Find where the given text appears and provide that cell's center as [x, y] coordinate. 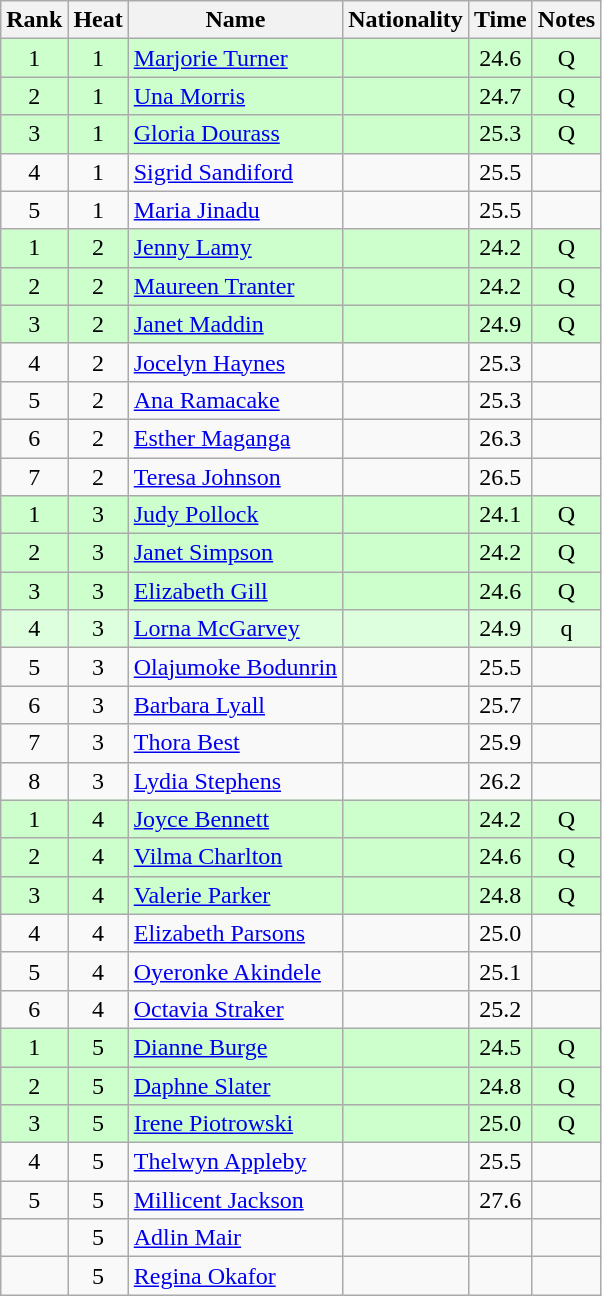
Judy Pollock [235, 515]
Gloria Dourass [235, 134]
Jocelyn Haynes [235, 362]
Dianne Burge [235, 1047]
Joyce Bennett [235, 819]
Elizabeth Parsons [235, 933]
Esther Maganga [235, 438]
Janet Simpson [235, 553]
Jenny Lamy [235, 248]
Lorna McGarvey [235, 629]
Name [235, 20]
27.6 [500, 1200]
Daphne Slater [235, 1085]
Janet Maddin [235, 324]
Elizabeth Gill [235, 591]
26.2 [500, 781]
25.9 [500, 743]
Adlin Mair [235, 1238]
Marjorie Turner [235, 58]
Maureen Tranter [235, 286]
Oyeronke Akindele [235, 971]
Irene Piotrowski [235, 1124]
Regina Okafor [235, 1276]
Octavia Straker [235, 1009]
25.1 [500, 971]
Olajumoke Bodunrin [235, 667]
Teresa Johnson [235, 477]
Millicent Jackson [235, 1200]
Lydia Stephens [235, 781]
8 [34, 781]
Ana Ramacake [235, 400]
24.7 [500, 96]
26.5 [500, 477]
26.3 [500, 438]
Una Morris [235, 96]
Time [500, 20]
Nationality [406, 20]
Thora Best [235, 743]
Thelwyn Appleby [235, 1162]
25.2 [500, 1009]
Maria Jinadu [235, 210]
Heat [98, 20]
24.1 [500, 515]
25.7 [500, 705]
q [566, 629]
Notes [566, 20]
24.5 [500, 1047]
Rank [34, 20]
Vilma Charlton [235, 857]
Valerie Parker [235, 895]
Barbara Lyall [235, 705]
Sigrid Sandiford [235, 172]
